Detect which cell encompasses the target text, then output its [x, y] center coordinate. 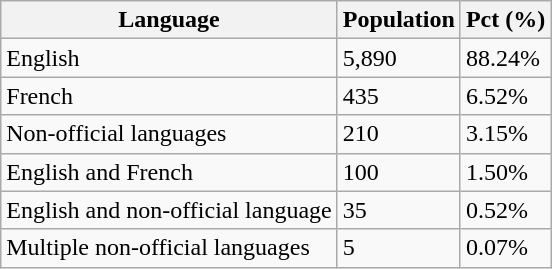
5,890 [398, 58]
1.50% [505, 172]
English and non-official language [170, 210]
French [170, 96]
0.07% [505, 248]
English [170, 58]
35 [398, 210]
5 [398, 248]
English and French [170, 172]
435 [398, 96]
Population [398, 20]
Multiple non-official languages [170, 248]
88.24% [505, 58]
Language [170, 20]
100 [398, 172]
Pct (%) [505, 20]
210 [398, 134]
0.52% [505, 210]
3.15% [505, 134]
6.52% [505, 96]
Non-official languages [170, 134]
